Extract the [x, y] coordinate from the center of the cell holding the provided text.  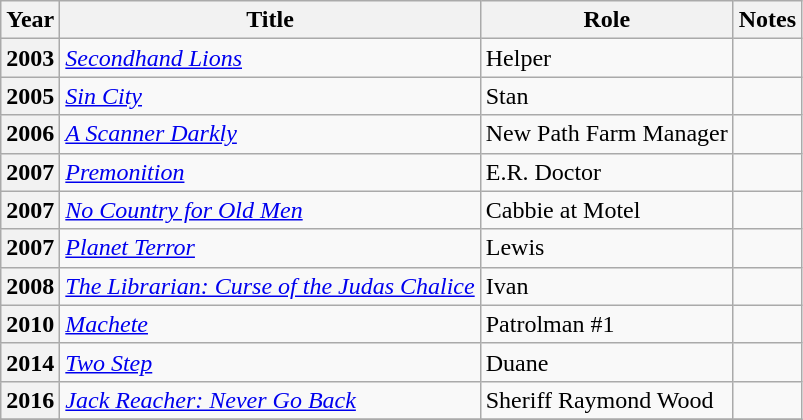
2008 [30, 286]
2010 [30, 324]
A Scanner Darkly [270, 134]
Helper [606, 58]
Lewis [606, 248]
No Country for Old Men [270, 210]
Jack Reacher: Never Go Back [270, 400]
E.R. Doctor [606, 172]
Two Step [270, 362]
Ivan [606, 286]
Role [606, 20]
The Librarian: Curse of the Judas Chalice [270, 286]
Stan [606, 96]
2005 [30, 96]
Cabbie at Motel [606, 210]
Secondhand Lions [270, 58]
Duane [606, 362]
2006 [30, 134]
Sin City [270, 96]
Title [270, 20]
Premonition [270, 172]
New Path Farm Manager [606, 134]
2016 [30, 400]
Planet Terror [270, 248]
Patrolman #1 [606, 324]
Machete [270, 324]
Sheriff Raymond Wood [606, 400]
2014 [30, 362]
Notes [767, 20]
Year [30, 20]
2003 [30, 58]
